Pinpoint the cell where the given text exists, returning its [X, Y] midpoint coordinate. 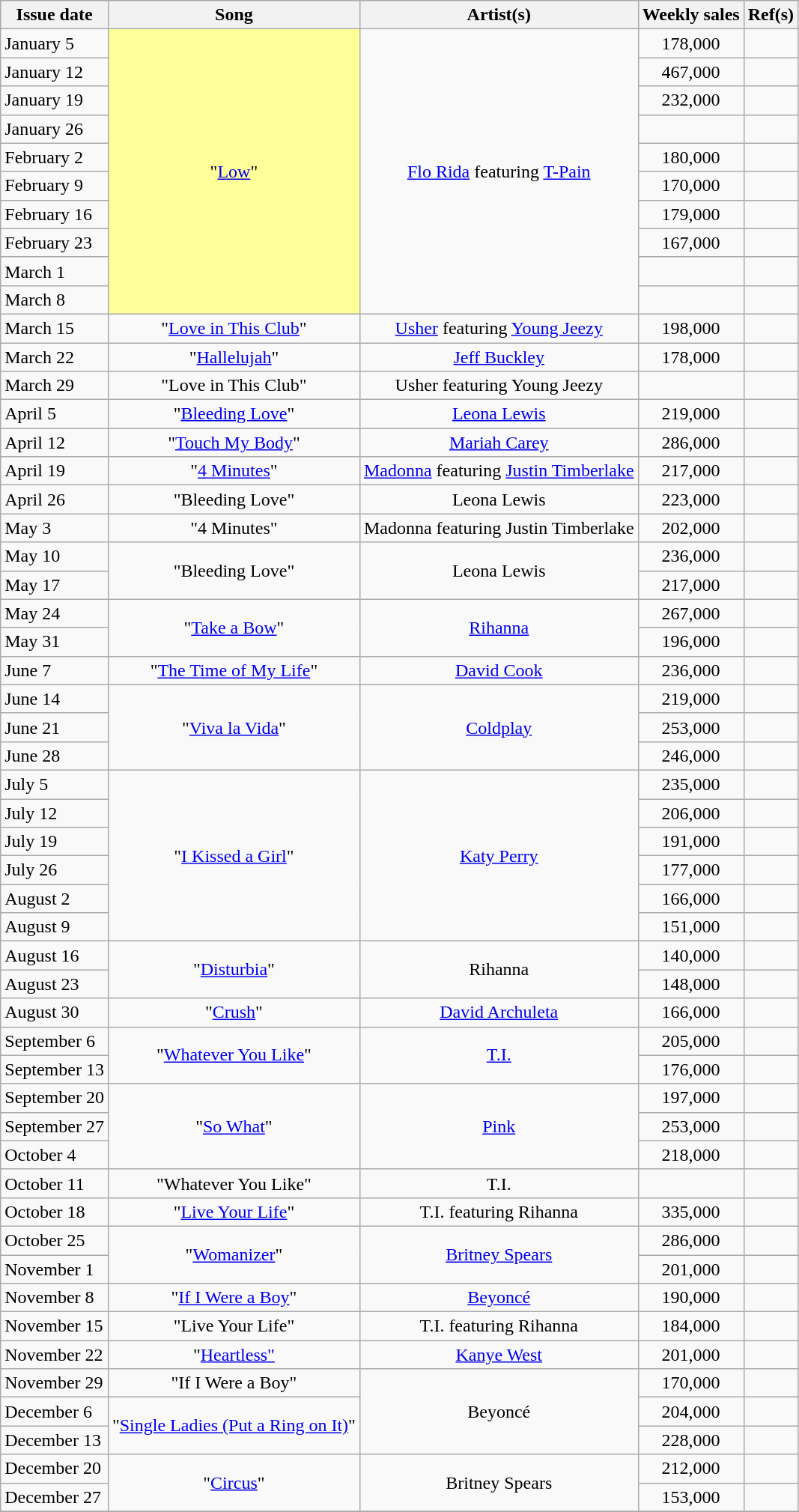
October 4 [55, 1155]
167,000 [690, 243]
"Disturbia" [234, 970]
Coldplay [499, 727]
"The Time of My Life" [234, 670]
Ref(s) [771, 15]
153,000 [690, 1497]
Song [234, 15]
March 22 [55, 357]
November 29 [55, 1383]
October 18 [55, 1212]
"Hallelujah" [234, 357]
April 19 [55, 471]
May 10 [55, 556]
151,000 [690, 927]
Mariah Carey [499, 443]
June 21 [55, 727]
August 23 [55, 984]
January 19 [55, 100]
191,000 [690, 842]
184,000 [690, 1326]
April 5 [55, 414]
December 27 [55, 1497]
212,000 [690, 1469]
May 24 [55, 613]
August 2 [55, 899]
December 6 [55, 1412]
July 19 [55, 842]
July 26 [55, 870]
November 22 [55, 1355]
March 8 [55, 300]
September 6 [55, 1041]
140,000 [690, 956]
February 16 [55, 214]
205,000 [690, 1041]
Pink [499, 1126]
David Archuleta [499, 1012]
February 2 [55, 157]
"Touch My Body" [234, 443]
180,000 [690, 157]
December 13 [55, 1440]
197,000 [690, 1098]
April 26 [55, 500]
December 20 [55, 1469]
"Viva la Vida" [234, 727]
206,000 [690, 813]
November 1 [55, 1269]
July 5 [55, 784]
335,000 [690, 1212]
"Heartless" [234, 1355]
"Low" [234, 172]
August 30 [55, 1012]
Kanye West [499, 1355]
January 26 [55, 129]
Jeff Buckley [499, 357]
228,000 [690, 1440]
246,000 [690, 756]
267,000 [690, 613]
"Womanizer" [234, 1254]
June 14 [55, 699]
"Take a Bow" [234, 628]
196,000 [690, 642]
April 12 [55, 443]
"Crush" [234, 1012]
January 5 [55, 43]
David Cook [499, 670]
September 13 [55, 1069]
August 16 [55, 956]
March 29 [55, 386]
Artist(s) [499, 15]
Weekly sales [690, 15]
"Circus" [234, 1483]
179,000 [690, 214]
198,000 [690, 328]
May 3 [55, 528]
October 11 [55, 1183]
"So What" [234, 1126]
177,000 [690, 870]
Flo Rida featuring T-Pain [499, 172]
176,000 [690, 1069]
"Single Ladies (Put a Ring on It)" [234, 1426]
July 12 [55, 813]
February 9 [55, 186]
"I Kissed a Girl" [234, 855]
223,000 [690, 500]
204,000 [690, 1412]
November 8 [55, 1298]
467,000 [690, 72]
November 15 [55, 1326]
September 20 [55, 1098]
September 27 [55, 1126]
March 1 [55, 271]
October 25 [55, 1240]
Katy Perry [499, 855]
235,000 [690, 784]
202,000 [690, 528]
March 15 [55, 328]
May 17 [55, 585]
February 23 [55, 243]
June 28 [55, 756]
June 7 [55, 670]
May 31 [55, 642]
August 9 [55, 927]
190,000 [690, 1298]
January 12 [55, 72]
Issue date [55, 15]
218,000 [690, 1155]
232,000 [690, 100]
148,000 [690, 984]
